From the cell containing the given text, extract its center point as [X, Y] coordinate. 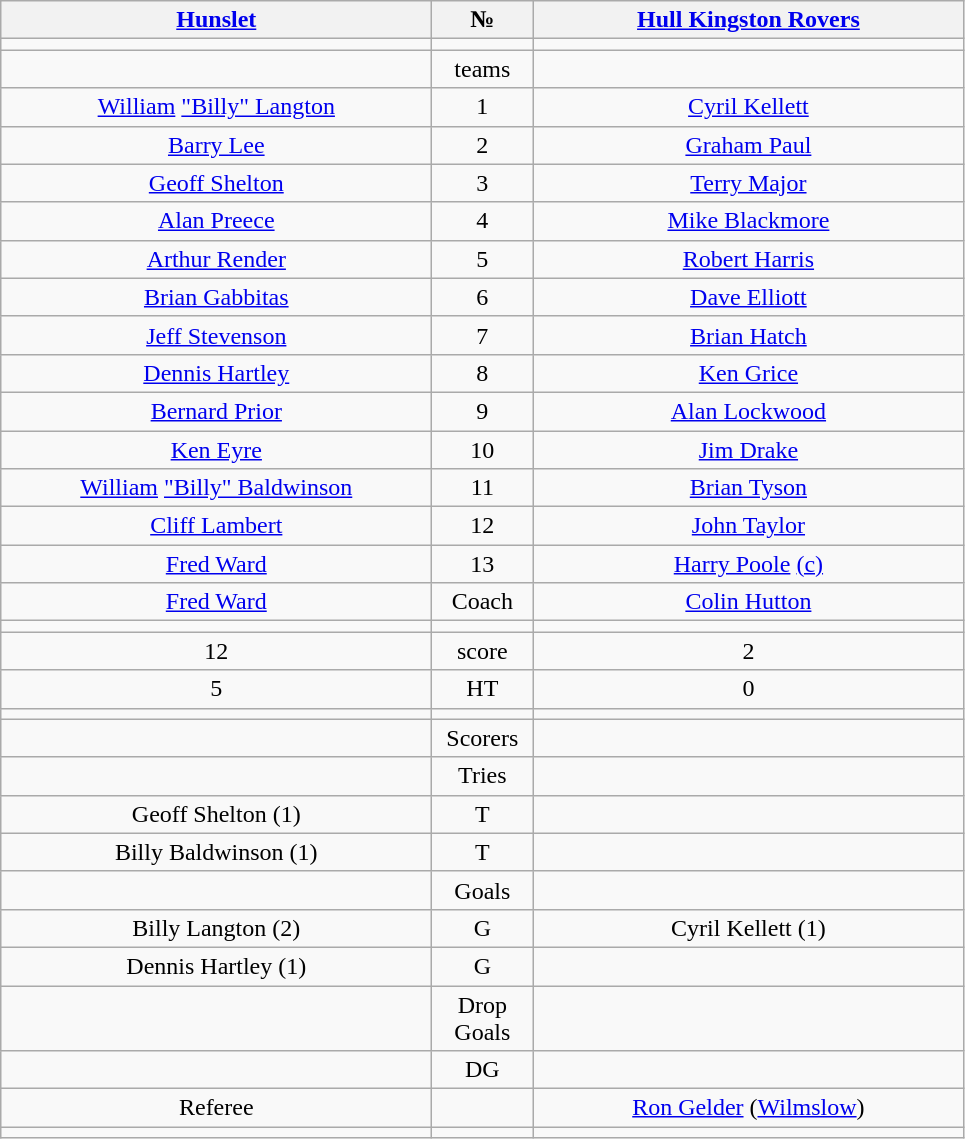
Barry Lee [216, 145]
3 [482, 183]
Arthur Render [216, 259]
Tries [482, 776]
Dave Elliott [748, 297]
teams [482, 69]
Drop Goals [482, 1018]
Cliff Lambert [216, 526]
Graham Paul [748, 145]
Bernard Prior [216, 411]
4 [482, 221]
0 [748, 689]
13 [482, 564]
6 [482, 297]
1 [482, 107]
Ken Eyre [216, 449]
Mike Blackmore [748, 221]
Billy Langton (2) [216, 928]
Ron Gelder (Wilmslow) [748, 1108]
Jim Drake [748, 449]
Cyril Kellett (1) [748, 928]
Scorers [482, 738]
Hunslet [216, 20]
Colin Hutton [748, 602]
10 [482, 449]
score [482, 651]
№ [482, 20]
7 [482, 335]
DG [482, 1070]
Geoff Shelton (1) [216, 814]
John Taylor [748, 526]
Geoff Shelton [216, 183]
Goals [482, 890]
Harry Poole (c) [748, 564]
Referee [216, 1108]
Dennis Hartley [216, 373]
11 [482, 488]
Alan Lockwood [748, 411]
William "Billy" Langton [216, 107]
Cyril Kellett [748, 107]
Dennis Hartley (1) [216, 966]
HT [482, 689]
Brian Hatch [748, 335]
Coach [482, 602]
Ken Grice [748, 373]
Jeff Stevenson [216, 335]
Terry Major [748, 183]
Brian Tyson [748, 488]
Robert Harris [748, 259]
William "Billy" Baldwinson [216, 488]
Brian Gabbitas [216, 297]
9 [482, 411]
Hull Kingston Rovers [748, 20]
Billy Baldwinson (1) [216, 852]
8 [482, 373]
Alan Preece [216, 221]
